Return [x, y] of the center of cell containing provided text 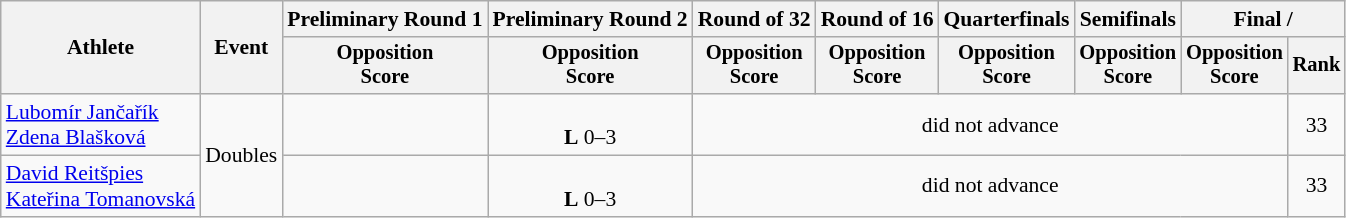
Preliminary Round 2 [590, 19]
Athlete [100, 48]
Round of 32 [754, 19]
Doubles [241, 155]
Round of 16 [878, 19]
Event [241, 48]
Lubomír JančaříkZdena Blašková [100, 124]
Preliminary Round 1 [384, 19]
Semifinals [1128, 19]
Final / [1263, 19]
Rank [1317, 66]
David ReitšpiesKateřina Tomanovská [100, 186]
Quarterfinals [1006, 19]
